Detect which cell encompasses the target text, then output its (x, y) center coordinate. 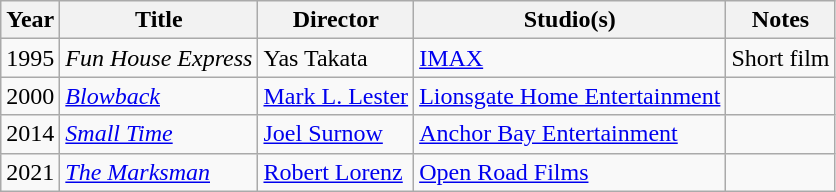
Small Time (159, 134)
Studio(s) (570, 20)
Fun House Express (159, 58)
Director (336, 20)
Blowback (159, 96)
2021 (30, 172)
The Marksman (159, 172)
2014 (30, 134)
Title (159, 20)
Robert Lorenz (336, 172)
2000 (30, 96)
Short film (780, 58)
Open Road Films (570, 172)
IMAX (570, 58)
1995 (30, 58)
Notes (780, 20)
Joel Surnow (336, 134)
Anchor Bay Entertainment (570, 134)
Lionsgate Home Entertainment (570, 96)
Year (30, 20)
Mark L. Lester (336, 96)
Yas Takata (336, 58)
